Scan for the cell matching the given text and deliver its [x, y] coordinate at center. 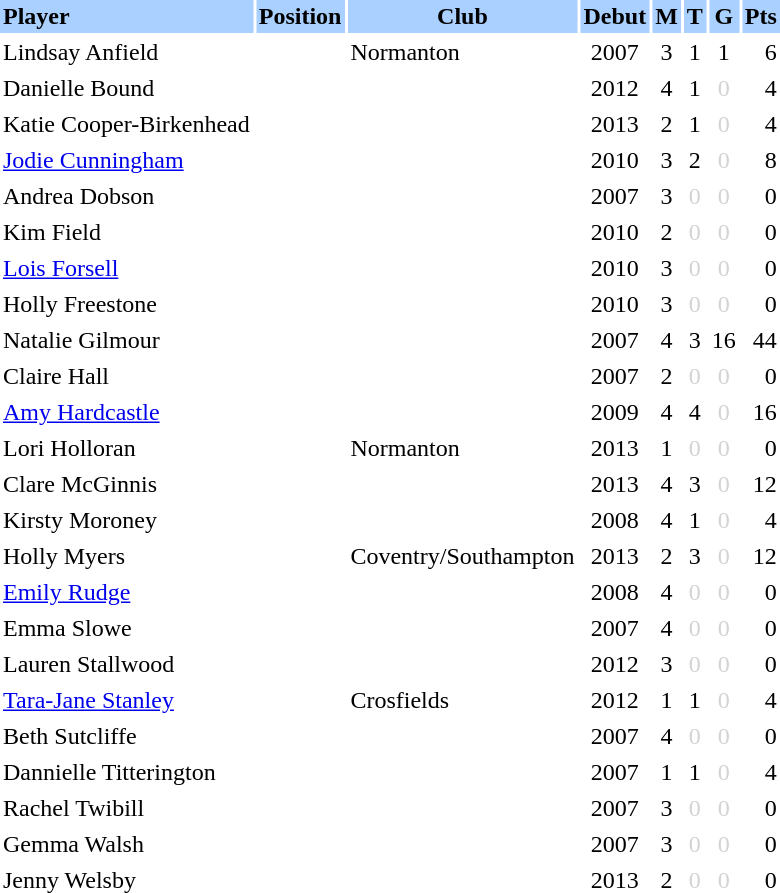
Tara-Jane Stanley [126, 700]
Dannielle Titterington [126, 772]
Andrea Dobson [126, 196]
Natalie Gilmour [126, 340]
Gemma Walsh [126, 844]
Crosfields [462, 700]
Beth Sutcliffe [126, 736]
Rachel Twibill [126, 808]
Jodie Cunningham [126, 160]
Emma Slowe [126, 628]
Player [126, 16]
44 [761, 340]
Lindsay Anfield [126, 52]
T [695, 16]
Lauren Stallwood [126, 664]
M [666, 16]
Holly Myers [126, 556]
6 [761, 52]
8 [761, 160]
Debut [614, 16]
Katie Cooper-Birkenhead [126, 124]
Lori Holloran [126, 448]
Clare McGinnis [126, 484]
Emily Rudge [126, 592]
Holly Freestone [126, 304]
Coventry/Southampton [462, 556]
Kirsty Moroney [126, 520]
2009 [614, 412]
Danielle Bound [126, 88]
Claire Hall [126, 376]
Club [462, 16]
Amy Hardcastle [126, 412]
Kim Field [126, 232]
Position [300, 16]
Lois Forsell [126, 268]
Pts [761, 16]
G [724, 16]
